Search for the cell housing the specified text and yield its [X, Y] center coordinate. 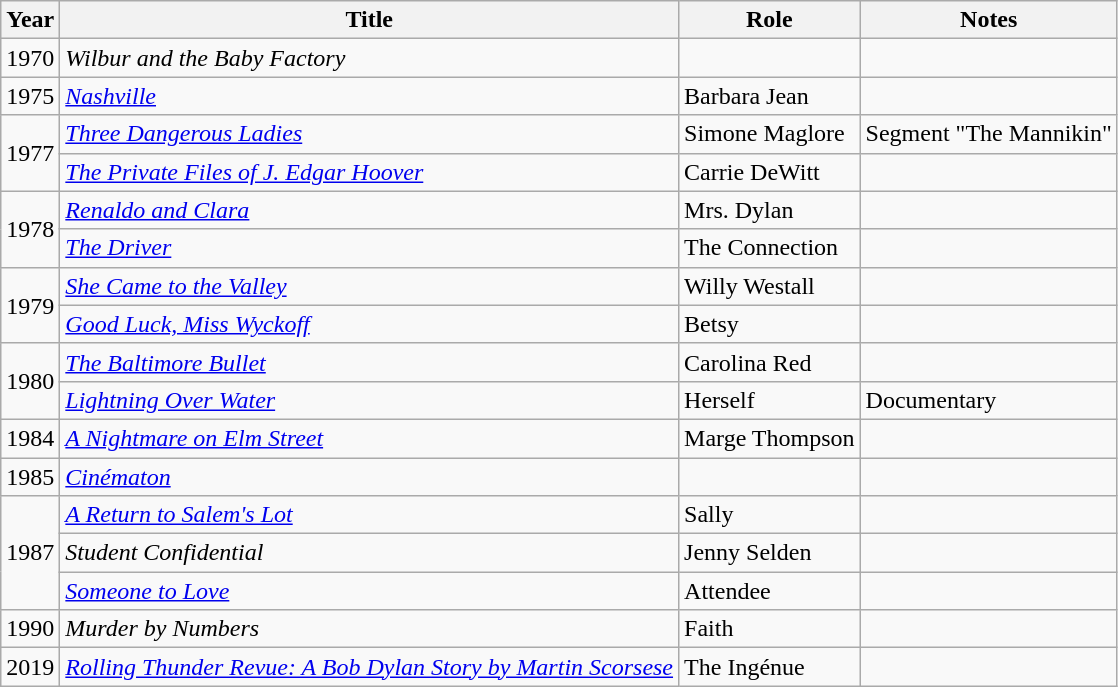
Segment "The Mannikin" [988, 134]
The Baltimore Bullet [370, 362]
Cinématon [370, 477]
Renaldo and Clara [370, 210]
Willy Westall [770, 286]
Jenny Selden [770, 553]
Three Dangerous Ladies [370, 134]
Murder by Numbers [370, 629]
1980 [30, 381]
Carolina Red [770, 362]
Good Luck, Miss Wyckoff [370, 324]
Role [770, 20]
Lightning Over Water [370, 400]
Marge Thompson [770, 438]
Student Confidential [370, 553]
Betsy [770, 324]
1990 [30, 629]
Carrie DeWitt [770, 172]
The Driver [370, 248]
Attendee [770, 591]
Documentary [988, 400]
The Private Files of J. Edgar Hoover [370, 172]
Sally [770, 515]
Wilbur and the Baby Factory [370, 58]
Simone Maglore [770, 134]
A Nightmare on Elm Street [370, 438]
Faith [770, 629]
1977 [30, 153]
She Came to the Valley [370, 286]
Mrs. Dylan [770, 210]
1984 [30, 438]
1970 [30, 58]
1978 [30, 229]
Herself [770, 400]
The Ingénue [770, 667]
Year [30, 20]
The Connection [770, 248]
1979 [30, 305]
Notes [988, 20]
Title [370, 20]
Nashville [370, 96]
A Return to Salem's Lot [370, 515]
2019 [30, 667]
Someone to Love [370, 591]
1975 [30, 96]
Rolling Thunder Revue: A Bob Dylan Story by Martin Scorsese [370, 667]
Barbara Jean [770, 96]
1987 [30, 553]
1985 [30, 477]
